Determine the (X, Y) coordinate at the center of the cell enclosing the given text.  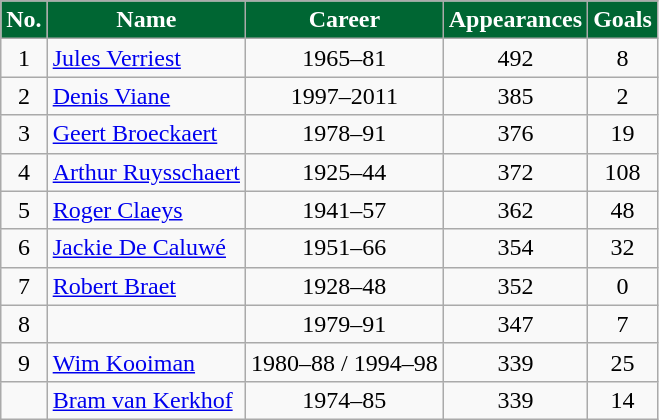
Name (146, 20)
9 (24, 362)
1965–81 (345, 58)
25 (623, 362)
Bram van Kerkhof (146, 400)
14 (623, 400)
352 (515, 286)
Goals (623, 20)
No. (24, 20)
32 (623, 248)
1 (24, 58)
1980–88 / 1994–98 (345, 362)
0 (623, 286)
362 (515, 210)
108 (623, 172)
Career (345, 20)
385 (515, 96)
48 (623, 210)
4 (24, 172)
Wim Kooiman (146, 362)
492 (515, 58)
Jackie De Caluwé (146, 248)
Denis Viane (146, 96)
354 (515, 248)
3 (24, 134)
1928–48 (345, 286)
347 (515, 324)
Arthur Ruysschaert (146, 172)
1979–91 (345, 324)
1951–66 (345, 248)
6 (24, 248)
376 (515, 134)
1978–91 (345, 134)
Appearances (515, 20)
Geert Broeckaert (146, 134)
1941–57 (345, 210)
19 (623, 134)
Jules Verriest (146, 58)
1974–85 (345, 400)
5 (24, 210)
Roger Claeys (146, 210)
1997–2011 (345, 96)
Robert Braet (146, 286)
372 (515, 172)
1925–44 (345, 172)
